Find where the given text appears and provide that cell's center as (X, Y) coordinate. 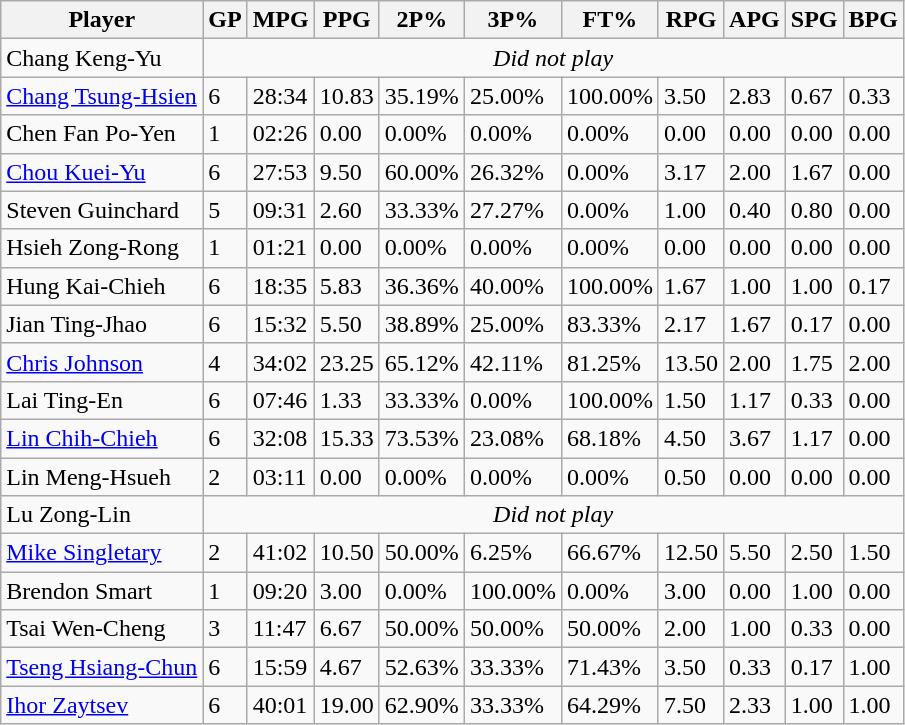
Chang Keng-Yu (102, 58)
Chris Johnson (102, 362)
SPG (814, 20)
0.40 (755, 210)
03:11 (280, 477)
2P% (422, 20)
Jian Ting-Jhao (102, 324)
Chang Tsung-Hsien (102, 96)
3.67 (755, 438)
FT% (610, 20)
Hung Kai-Chieh (102, 286)
4.67 (346, 667)
Lai Ting-En (102, 400)
1.75 (814, 362)
65.12% (422, 362)
4.50 (690, 438)
BPG (873, 20)
Ihor Zaytsev (102, 705)
02:26 (280, 134)
07:46 (280, 400)
26.32% (512, 172)
3P% (512, 20)
64.29% (610, 705)
41:02 (280, 553)
7.50 (690, 705)
0.50 (690, 477)
60.00% (422, 172)
Brendon Smart (102, 591)
Chen Fan Po-Yen (102, 134)
1.33 (346, 400)
2.60 (346, 210)
23.08% (512, 438)
9.50 (346, 172)
73.53% (422, 438)
GP (225, 20)
15.33 (346, 438)
10.50 (346, 553)
32:08 (280, 438)
3.17 (690, 172)
4 (225, 362)
34:02 (280, 362)
3 (225, 629)
68.18% (610, 438)
01:21 (280, 248)
0.80 (814, 210)
09:31 (280, 210)
11:47 (280, 629)
27.27% (512, 210)
Tseng Hsiang-Chun (102, 667)
PPG (346, 20)
Lu Zong-Lin (102, 515)
36.36% (422, 286)
62.90% (422, 705)
40.00% (512, 286)
71.43% (610, 667)
83.33% (610, 324)
35.19% (422, 96)
6.25% (512, 553)
23.25 (346, 362)
42.11% (512, 362)
09:20 (280, 591)
10.83 (346, 96)
27:53 (280, 172)
38.89% (422, 324)
52.63% (422, 667)
Lin Meng-Hsueh (102, 477)
15:59 (280, 667)
2.17 (690, 324)
19.00 (346, 705)
5.83 (346, 286)
18:35 (280, 286)
0.67 (814, 96)
Lin Chih-Chieh (102, 438)
15:32 (280, 324)
5 (225, 210)
MPG (280, 20)
Steven Guinchard (102, 210)
2.50 (814, 553)
2.33 (755, 705)
Chou Kuei-Yu (102, 172)
Tsai Wen-Cheng (102, 629)
2.83 (755, 96)
RPG (690, 20)
13.50 (690, 362)
12.50 (690, 553)
6.67 (346, 629)
APG (755, 20)
Hsieh Zong-Rong (102, 248)
40:01 (280, 705)
28:34 (280, 96)
Player (102, 20)
Mike Singletary (102, 553)
66.67% (610, 553)
81.25% (610, 362)
